Output the [X, Y] coordinate of the center of the cell containing the given text.  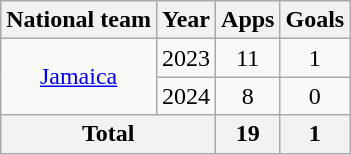
0 [315, 96]
19 [248, 134]
11 [248, 58]
Goals [315, 20]
2023 [186, 58]
8 [248, 96]
Apps [248, 20]
2024 [186, 96]
Year [186, 20]
Jamaica [79, 77]
Total [108, 134]
National team [79, 20]
